Return the [x, y] coordinate for the center point of the cell that contains the specified text.  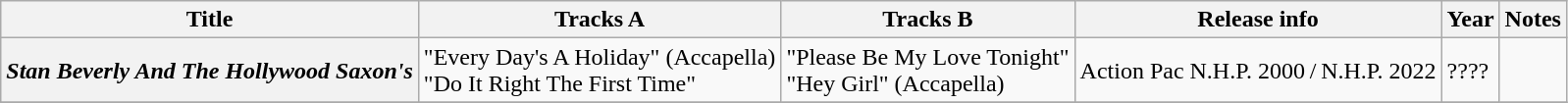
???? [1470, 71]
Release info [1258, 20]
Notes [1533, 20]
"Please Be My Love Tonight""Hey Girl" (Accapella) [928, 71]
Title [210, 20]
Year [1470, 20]
Tracks A [600, 20]
Tracks B [928, 20]
"Every Day's A Holiday" (Accapella)"Do It Right The First Time" [600, 71]
Action Pac N.H.P. 2000 / N.H.P. 2022 [1258, 71]
Stan Beverly And The Hollywood Saxon's [210, 71]
